Search for the cell housing the specified text and yield its (x, y) center coordinate. 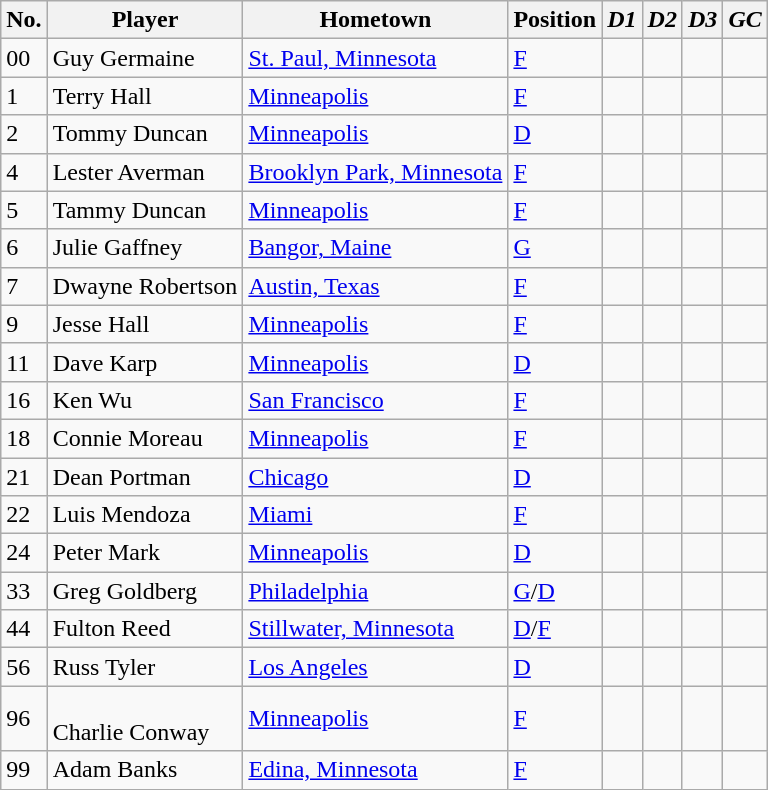
G/D (555, 591)
16 (24, 400)
4 (24, 172)
Julie Gaffney (145, 248)
1 (24, 96)
18 (24, 438)
56 (24, 667)
Dave Karp (145, 362)
Tommy Duncan (145, 134)
St. Paul, Minnesota (376, 58)
Luis Mendoza (145, 515)
96 (24, 718)
D2 (662, 20)
Miami (376, 515)
Dean Portman (145, 477)
Chicago (376, 477)
24 (24, 553)
Hometown (376, 20)
9 (24, 324)
D3 (702, 20)
Edina, Minnesota (376, 770)
99 (24, 770)
Peter Mark (145, 553)
2 (24, 134)
Greg Goldberg (145, 591)
21 (24, 477)
Bangor, Maine (376, 248)
Jesse Hall (145, 324)
GC (745, 20)
Tammy Duncan (145, 210)
Dwayne Robertson (145, 286)
Fulton Reed (145, 629)
G (555, 248)
11 (24, 362)
5 (24, 210)
6 (24, 248)
Los Angeles (376, 667)
Russ Tyler (145, 667)
Terry Hall (145, 96)
Brooklyn Park, Minnesota (376, 172)
Position (555, 20)
Player (145, 20)
Adam Banks (145, 770)
San Francisco (376, 400)
Stillwater, Minnesota (376, 629)
Ken Wu (145, 400)
No. (24, 20)
Guy Germaine (145, 58)
7 (24, 286)
Lester Averman (145, 172)
D1 (622, 20)
Philadelphia (376, 591)
44 (24, 629)
Charlie Conway (145, 718)
33 (24, 591)
Connie Moreau (145, 438)
22 (24, 515)
00 (24, 58)
Austin, Texas (376, 286)
D/F (555, 629)
